Identify which cell holds the provided text, then report its (x, y) central coordinate. 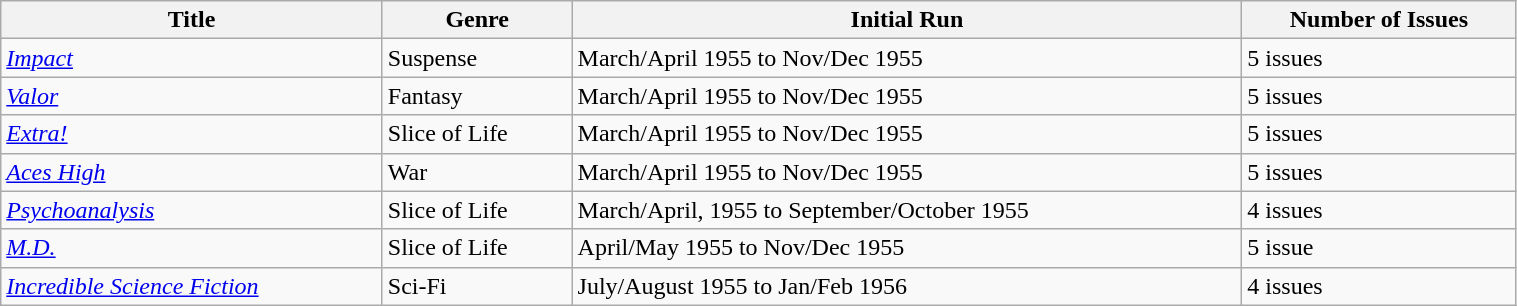
War (477, 172)
Impact (192, 58)
Psychoanalysis (192, 210)
Suspense (477, 58)
Genre (477, 20)
July/August 1955 to Jan/Feb 1956 (907, 286)
5 issue (1379, 248)
Title (192, 20)
Fantasy (477, 96)
Number of Issues (1379, 20)
M.D. (192, 248)
Incredible Science Fiction (192, 286)
April/May 1955 to Nov/Dec 1955 (907, 248)
March/April, 1955 to September/October 1955 (907, 210)
Sci-Fi (477, 286)
Valor (192, 96)
Initial Run (907, 20)
Aces High (192, 172)
Extra! (192, 134)
